Return the (X, Y) coordinate for the center point of the cell that contains the specified text.  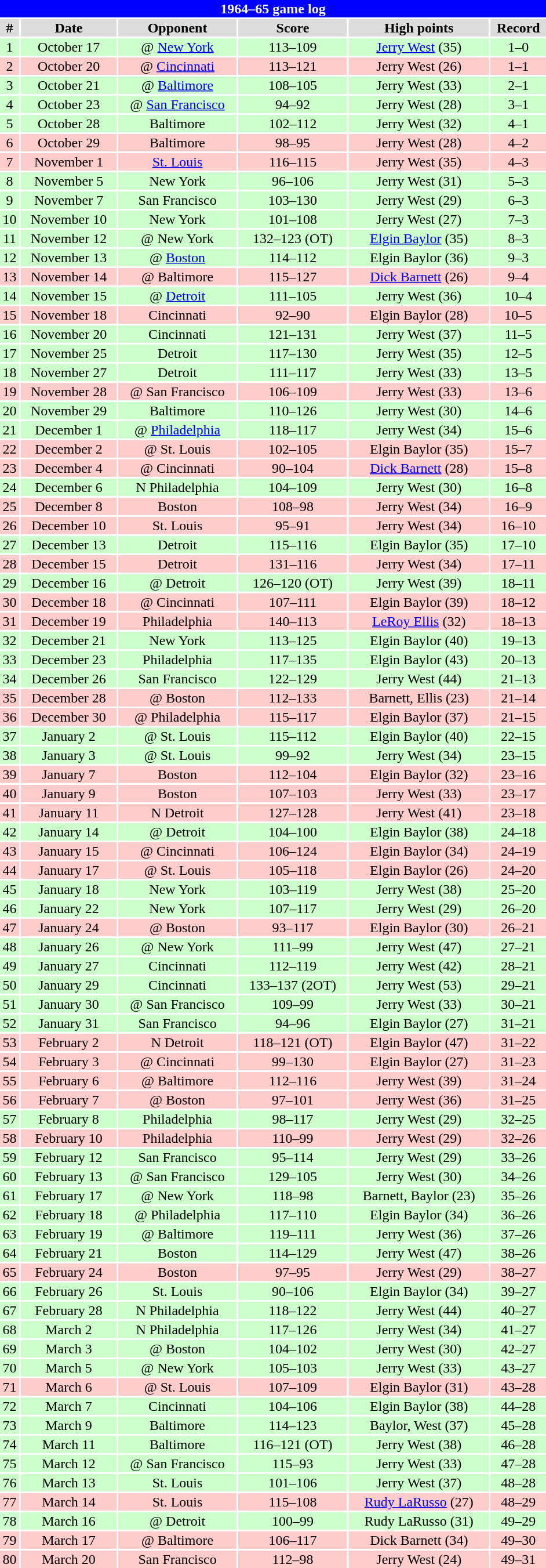
72 (9, 1406)
140–113 (293, 621)
5 (9, 124)
20–13 (518, 660)
November 28 (68, 392)
February 6 (68, 1081)
19 (9, 392)
101–108 (293, 219)
116–115 (293, 162)
95–91 (293, 526)
77 (9, 1502)
106–109 (293, 392)
Jerry West (53) (419, 985)
3–1 (518, 104)
96–106 (293, 181)
16–10 (518, 526)
December 8 (68, 506)
37 (9, 736)
54 (9, 1062)
November 14 (68, 277)
21–15 (518, 717)
6–3 (518, 200)
March 20 (68, 1559)
43 (9, 851)
December 26 (68, 679)
122–129 (293, 679)
111–105 (293, 296)
November 27 (68, 372)
49–31 (518, 1559)
111–117 (293, 372)
112–116 (293, 1081)
# (9, 28)
117–135 (293, 660)
98–117 (293, 1119)
January 18 (68, 889)
10–5 (518, 315)
2–1 (518, 85)
13–5 (518, 372)
March 6 (68, 1387)
4–1 (518, 124)
43–27 (518, 1368)
115–116 (293, 545)
Elgin Baylor (32) (419, 774)
15–7 (518, 449)
65 (9, 1272)
63 (9, 1234)
February 2 (68, 1042)
9–4 (518, 277)
66 (9, 1291)
39 (9, 774)
94–96 (293, 1023)
November 1 (68, 162)
32–25 (518, 1119)
Barnett, Ellis (23) (419, 698)
January 31 (68, 1023)
34 (9, 679)
December 6 (68, 487)
49 (9, 966)
Dick Barnett (34) (419, 1540)
108–105 (293, 85)
18–13 (518, 621)
69 (9, 1349)
11 (9, 238)
112–98 (293, 1559)
1–0 (518, 47)
March 3 (68, 1349)
112–119 (293, 966)
March 14 (68, 1502)
76 (9, 1483)
30–21 (518, 1004)
Elgin Baylor (47) (419, 1042)
October 20 (68, 66)
52 (9, 1023)
131–116 (293, 564)
38–27 (518, 1272)
79 (9, 1540)
103–119 (293, 889)
117–130 (293, 353)
February 13 (68, 1176)
104–109 (293, 487)
16 (9, 334)
93–117 (293, 928)
Elgin Baylor (43) (419, 660)
December 13 (68, 545)
Rudy LaRusso (31) (419, 1521)
62 (9, 1215)
Record (518, 28)
113–125 (293, 640)
126–120 (OT) (293, 583)
47–28 (518, 1464)
51 (9, 1004)
LeRoy Ellis (32) (419, 621)
20 (9, 411)
55 (9, 1081)
115–93 (293, 1464)
December 4 (68, 468)
33–26 (518, 1157)
December 28 (68, 698)
January 15 (68, 851)
112–104 (293, 774)
13–6 (518, 392)
117–110 (293, 1215)
12 (9, 258)
29 (9, 583)
January 30 (68, 1004)
9–3 (518, 258)
2 (9, 66)
64 (9, 1253)
Rudy LaRusso (27) (419, 1502)
34–26 (518, 1176)
53 (9, 1042)
March 5 (68, 1368)
103–130 (293, 200)
115–108 (293, 1502)
December 1 (68, 430)
40–27 (518, 1310)
November 10 (68, 219)
30 (9, 602)
100–99 (293, 1521)
43–28 (518, 1387)
113–121 (293, 66)
Elgin Baylor (39) (419, 602)
71 (9, 1387)
99–130 (293, 1062)
35 (9, 698)
108–98 (293, 506)
Elgin Baylor (36) (419, 258)
Jerry West (42) (419, 966)
31 (9, 621)
46 (9, 908)
December 18 (68, 602)
107–117 (293, 908)
4–2 (518, 143)
February 12 (68, 1157)
48–29 (518, 1502)
112–133 (293, 698)
6 (9, 143)
107–109 (293, 1387)
January 14 (68, 832)
36–26 (518, 1215)
January 22 (68, 908)
22 (9, 449)
January 3 (68, 755)
104–100 (293, 832)
Jerry West (31) (419, 181)
132–123 (OT) (293, 238)
Elgin Baylor (28) (419, 315)
118–121 (OT) (293, 1042)
75 (9, 1464)
109–99 (293, 1004)
106–124 (293, 851)
105–118 (293, 870)
94–92 (293, 104)
118–122 (293, 1310)
114–129 (293, 1253)
8 (9, 181)
February 26 (68, 1291)
24–19 (518, 851)
17–10 (518, 545)
11–5 (518, 334)
95–114 (293, 1157)
23–15 (518, 755)
March 2 (68, 1330)
23–17 (518, 794)
February 28 (68, 1310)
97–101 (293, 1100)
129–105 (293, 1176)
November 15 (68, 296)
31–21 (518, 1023)
Dick Barnett (28) (419, 468)
4–3 (518, 162)
32 (9, 640)
October 29 (68, 143)
26–20 (518, 908)
42–27 (518, 1349)
October 23 (68, 104)
41 (9, 813)
December 19 (68, 621)
48 (9, 947)
102–105 (293, 449)
24–18 (518, 832)
December 2 (68, 449)
Date (68, 28)
18–12 (518, 602)
High points (419, 28)
60 (9, 1176)
February 8 (68, 1119)
10 (9, 219)
November 13 (68, 258)
73 (9, 1425)
38 (9, 755)
October 28 (68, 124)
49–30 (518, 1540)
121–131 (293, 334)
17 (9, 353)
December 21 (68, 640)
March 16 (68, 1521)
1 (9, 47)
33 (9, 660)
18 (9, 372)
January 24 (68, 928)
23–16 (518, 774)
Opponent (177, 28)
November 20 (68, 334)
74 (9, 1444)
119–111 (293, 1234)
114–123 (293, 1425)
February 18 (68, 1215)
117–126 (293, 1330)
Barnett, Baylor (23) (419, 1196)
44 (9, 870)
70 (9, 1368)
107–111 (293, 602)
113–109 (293, 47)
December 30 (68, 717)
January 17 (68, 870)
December 10 (68, 526)
18–11 (518, 583)
February 17 (68, 1196)
133–137 (2OT) (293, 985)
36 (9, 717)
Baylor, West (37) (419, 1425)
October 21 (68, 85)
15 (9, 315)
Jerry West (27) (419, 219)
127–128 (293, 813)
21 (9, 430)
90–106 (293, 1291)
49–29 (518, 1521)
March 9 (68, 1425)
9 (9, 200)
106–117 (293, 1540)
45–28 (518, 1425)
92–90 (293, 315)
Elgin Baylor (26) (419, 870)
December 16 (68, 583)
19–13 (518, 640)
118–98 (293, 1196)
22–15 (518, 736)
February 21 (68, 1253)
12–5 (518, 353)
23 (9, 468)
35–26 (518, 1196)
3 (9, 85)
1964–65 game log (273, 9)
5–3 (518, 181)
November 18 (68, 315)
March 11 (68, 1444)
8–3 (518, 238)
1–1 (518, 66)
7–3 (518, 219)
31–25 (518, 1100)
25 (9, 506)
41–27 (518, 1330)
February 24 (68, 1272)
October 17 (68, 47)
January 27 (68, 966)
99–92 (293, 755)
Dick Barnett (26) (419, 277)
January 26 (68, 947)
4 (9, 104)
57 (9, 1119)
28 (9, 564)
March 13 (68, 1483)
102–112 (293, 124)
Jerry West (24) (419, 1559)
104–102 (293, 1349)
104–106 (293, 1406)
10–4 (518, 296)
115–112 (293, 736)
98–95 (293, 143)
105–103 (293, 1368)
February 10 (68, 1138)
15–8 (518, 468)
97–95 (293, 1272)
32–26 (518, 1138)
50 (9, 985)
59 (9, 1157)
Jerry West (26) (419, 66)
48–28 (518, 1483)
26 (9, 526)
November 25 (68, 353)
November 29 (68, 411)
118–117 (293, 430)
116–121 (OT) (293, 1444)
21–13 (518, 679)
101–106 (293, 1483)
13 (9, 277)
110–99 (293, 1138)
December 23 (68, 660)
115–117 (293, 717)
80 (9, 1559)
38–26 (518, 1253)
31–22 (518, 1042)
44–28 (518, 1406)
January 11 (68, 813)
107–103 (293, 794)
27 (9, 545)
39–27 (518, 1291)
January 29 (68, 985)
December 15 (68, 564)
40 (9, 794)
Score (293, 28)
7 (9, 162)
46–28 (518, 1444)
February 3 (68, 1062)
115–127 (293, 277)
Jerry West (41) (419, 813)
31–23 (518, 1062)
78 (9, 1521)
Elgin Baylor (31) (419, 1387)
25–20 (518, 889)
67 (9, 1310)
Jerry West (32) (419, 124)
58 (9, 1138)
24 (9, 487)
111–99 (293, 947)
47 (9, 928)
61 (9, 1196)
90–104 (293, 468)
14–6 (518, 411)
November 5 (68, 181)
31–24 (518, 1081)
16–9 (518, 506)
42 (9, 832)
January 9 (68, 794)
56 (9, 1100)
68 (9, 1330)
February 7 (68, 1100)
14 (9, 296)
28–21 (518, 966)
110–126 (293, 411)
January 2 (68, 736)
45 (9, 889)
March 12 (68, 1464)
February 19 (68, 1234)
29–21 (518, 985)
15–6 (518, 430)
26–21 (518, 928)
17–11 (518, 564)
January 7 (68, 774)
114–112 (293, 258)
November 12 (68, 238)
23–18 (518, 813)
March 7 (68, 1406)
37–26 (518, 1234)
27–21 (518, 947)
16–8 (518, 487)
24–20 (518, 870)
Elgin Baylor (30) (419, 928)
Elgin Baylor (37) (419, 717)
March 17 (68, 1540)
November 7 (68, 200)
21–14 (518, 698)
